Return [x, y] of the center of cell containing provided text 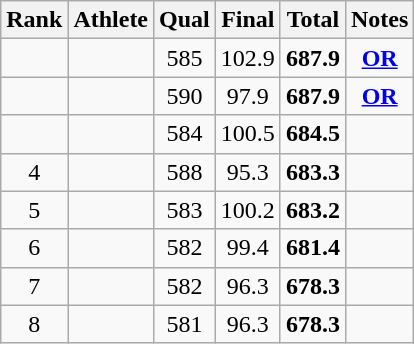
581 [185, 324]
95.3 [248, 172]
681.4 [312, 248]
Notes [379, 20]
Qual [185, 20]
684.5 [312, 134]
Final [248, 20]
683.2 [312, 210]
5 [34, 210]
584 [185, 134]
Total [312, 20]
4 [34, 172]
102.9 [248, 58]
6 [34, 248]
97.9 [248, 96]
100.5 [248, 134]
7 [34, 286]
99.4 [248, 248]
100.2 [248, 210]
683.3 [312, 172]
588 [185, 172]
583 [185, 210]
8 [34, 324]
590 [185, 96]
Athlete [111, 20]
585 [185, 58]
Rank [34, 20]
